Return the [X, Y] coordinate for the center point of the cell that contains the specified text.  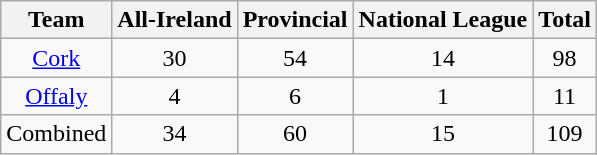
54 [295, 58]
4 [174, 96]
Offaly [56, 96]
1 [443, 96]
11 [565, 96]
Combined [56, 134]
60 [295, 134]
6 [295, 96]
All-Ireland [174, 20]
34 [174, 134]
Team [56, 20]
109 [565, 134]
14 [443, 58]
Cork [56, 58]
15 [443, 134]
Total [565, 20]
98 [565, 58]
30 [174, 58]
National League [443, 20]
Provincial [295, 20]
